Scan for the cell matching the given text and deliver its (X, Y) coordinate at center. 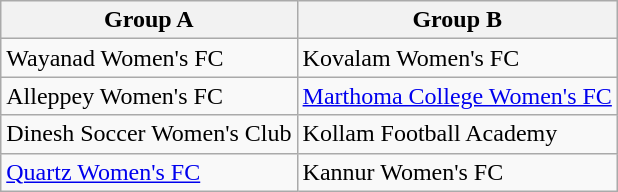
Alleppey Women's FC (149, 96)
Kannur Women's FC (457, 172)
Marthoma College Women's FC (457, 96)
Wayanad Women's FC (149, 58)
Group B (457, 20)
Kollam Football Academy (457, 134)
Quartz Women's FC (149, 172)
Dinesh Soccer Women's Club (149, 134)
Kovalam Women's FC (457, 58)
Group A (149, 20)
